Identify which cell holds the provided text, then report its (x, y) central coordinate. 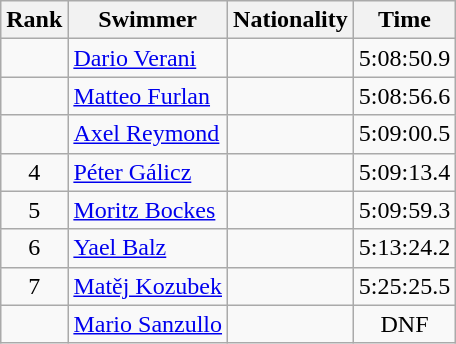
Péter Gálicz (148, 172)
5:25:25.5 (404, 286)
Moritz Bockes (148, 210)
5 (34, 210)
Nationality (291, 20)
Swimmer (148, 20)
DNF (404, 324)
4 (34, 172)
Rank (34, 20)
Time (404, 20)
5:09:59.3 (404, 210)
Yael Balz (148, 248)
5:08:50.9 (404, 58)
Matteo Furlan (148, 96)
5:13:24.2 (404, 248)
7 (34, 286)
Mario Sanzullo (148, 324)
5:09:13.4 (404, 172)
5:09:00.5 (404, 134)
Matěj Kozubek (148, 286)
5:08:56.6 (404, 96)
Axel Reymond (148, 134)
6 (34, 248)
Dario Verani (148, 58)
